Extract the (X, Y) coordinate from the center of the cell holding the provided text.  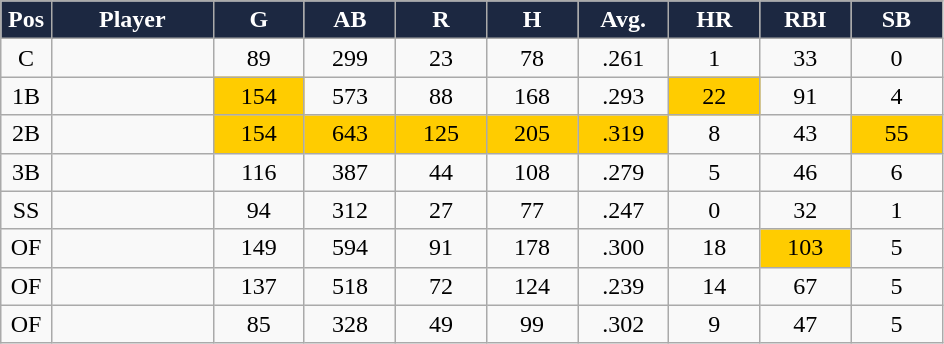
94 (258, 210)
43 (806, 134)
RBI (806, 20)
387 (350, 172)
AB (350, 20)
518 (350, 286)
6 (896, 172)
78 (532, 58)
88 (440, 96)
.239 (624, 286)
124 (532, 286)
.319 (624, 134)
8 (714, 134)
299 (350, 58)
4 (896, 96)
.300 (624, 248)
77 (532, 210)
R (440, 20)
178 (532, 248)
67 (806, 286)
103 (806, 248)
HR (714, 20)
3B (26, 172)
.293 (624, 96)
85 (258, 324)
116 (258, 172)
SB (896, 20)
22 (714, 96)
.302 (624, 324)
Pos (26, 20)
108 (532, 172)
H (532, 20)
14 (714, 286)
594 (350, 248)
1B (26, 96)
149 (258, 248)
33 (806, 58)
Player (132, 20)
.261 (624, 58)
2B (26, 134)
72 (440, 286)
573 (350, 96)
99 (532, 324)
125 (440, 134)
168 (532, 96)
G (258, 20)
137 (258, 286)
55 (896, 134)
46 (806, 172)
312 (350, 210)
27 (440, 210)
C (26, 58)
328 (350, 324)
.247 (624, 210)
SS (26, 210)
.279 (624, 172)
47 (806, 324)
9 (714, 324)
643 (350, 134)
44 (440, 172)
18 (714, 248)
23 (440, 58)
Avg. (624, 20)
89 (258, 58)
49 (440, 324)
205 (532, 134)
32 (806, 210)
